Capture the cell that displays the provided text and extract its (x, y) central coordinate. 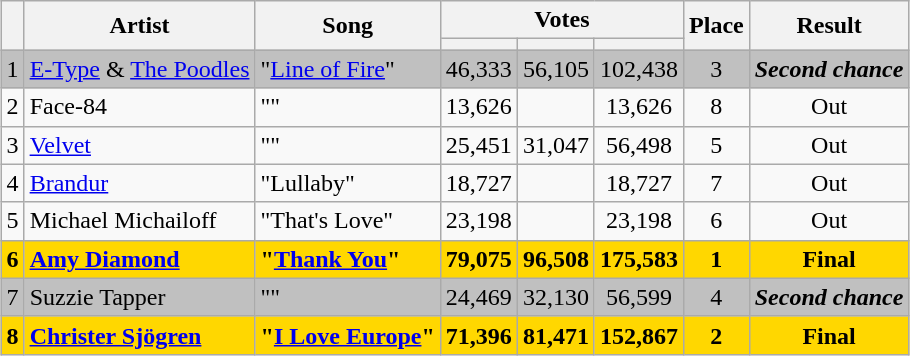
Amy Diamond (140, 259)
81,471 (556, 335)
79,075 (478, 259)
Michael Michailoff (140, 221)
25,451 (478, 145)
"Line of Fire" (348, 69)
"Lullaby" (348, 183)
Velvet (140, 145)
56,105 (556, 69)
Christer Sjögren (140, 335)
Result (829, 26)
31,047 (556, 145)
Suzzie Tapper (140, 297)
"Thank You" (348, 259)
71,396 (478, 335)
32,130 (556, 297)
E-Type & The Poodles (140, 69)
56,498 (638, 145)
Votes (562, 20)
Artist (140, 26)
Place (717, 26)
24,469 (478, 297)
"That's Love" (348, 221)
Brandur (140, 183)
"I Love Europe" (348, 335)
56,599 (638, 297)
152,867 (638, 335)
Song (348, 26)
96,508 (556, 259)
102,438 (638, 69)
175,583 (638, 259)
46,333 (478, 69)
Face-84 (140, 107)
